Determine the [X, Y] coordinate at the center of the cell enclosing the given text.  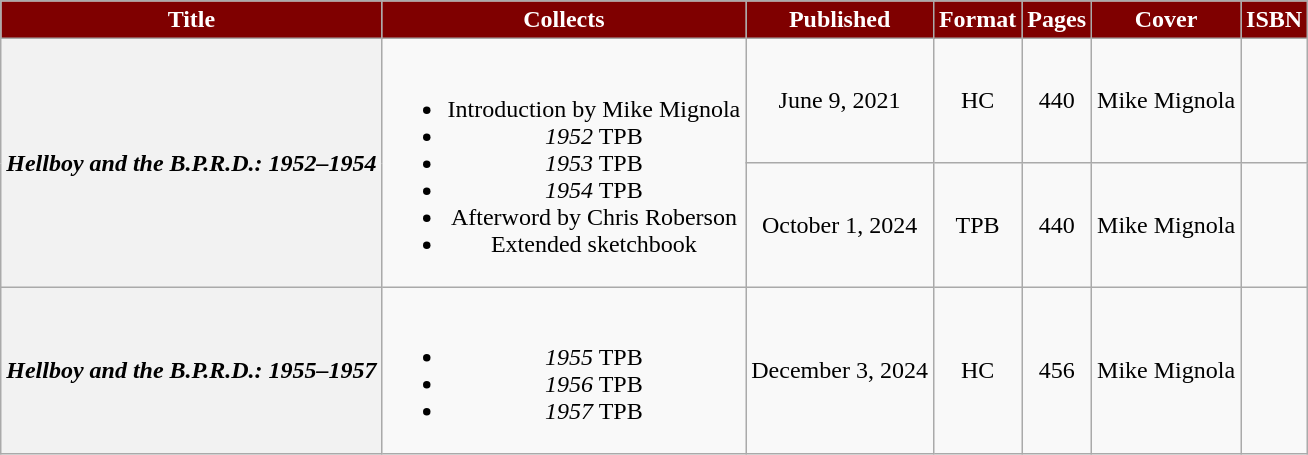
Title [192, 20]
1955 TPB1956 TPB1957 TPB [564, 370]
ISBN [1274, 20]
456 [1057, 370]
June 9, 2021 [840, 101]
Hellboy and the B.P.R.D.: 1952–1954 [192, 163]
Hellboy and the B.P.R.D.: 1955–1957 [192, 370]
Pages [1057, 20]
Format [977, 20]
Published [840, 20]
October 1, 2024 [840, 225]
Cover [1166, 20]
December 3, 2024 [840, 370]
Introduction by Mike Mignola1952 TPB1953 TPB1954 TPBAfterword by Chris RobersonExtended sketchbook [564, 163]
Collects [564, 20]
TPB [977, 225]
